Search for the cell housing the specified text and yield its (X, Y) center coordinate. 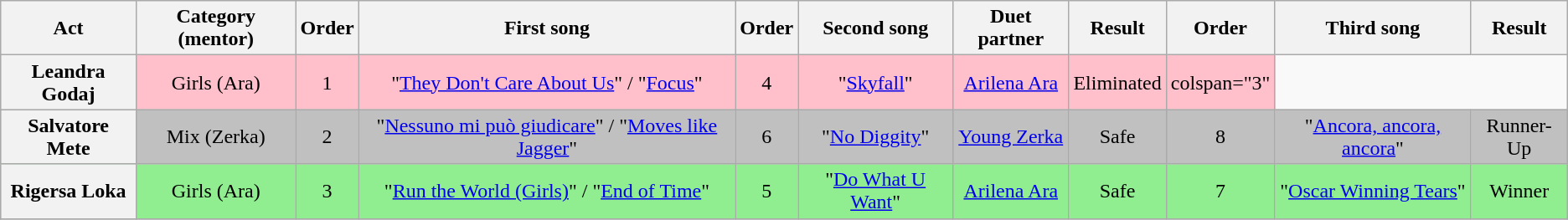
"Ancora, ancora, ancora" (1373, 137)
"Nessuno mi può giudicare" / "Moves like Jagger" (547, 137)
"No Diggity" (876, 137)
Young Zerka (1011, 137)
3 (327, 191)
2 (327, 137)
"Run the World (Girls)" / "End of Time" (547, 191)
Mix (Zerka) (216, 137)
"Oscar Winning Tears" (1373, 191)
8 (1220, 137)
Category (mentor) (216, 28)
Salvatore Mete (69, 137)
colspan="3" (1220, 82)
4 (767, 82)
Winner (1519, 191)
Act (69, 28)
Leandra Godaj (69, 82)
"They Don't Care About Us" / "Focus" (547, 82)
6 (767, 137)
Rigersa Loka (69, 191)
"Skyfall" (876, 82)
Third song (1373, 28)
Eliminated (1117, 82)
"Do What U Want" (876, 191)
First song (547, 28)
7 (1220, 191)
1 (327, 82)
Runner-Up (1519, 137)
Second song (876, 28)
Duet partner (1011, 28)
5 (767, 191)
